Determine the [x, y] coordinate at the center of the cell enclosing the given text.  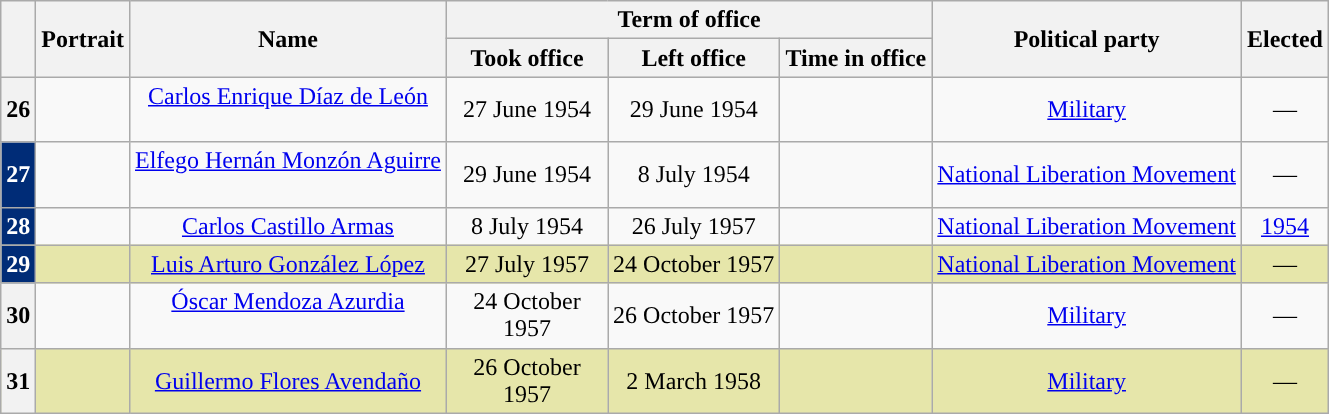
29 [18, 264]
28 [18, 226]
31 [18, 380]
Carlos Castillo Armas [288, 226]
Political party [1087, 39]
27 June 1954 [526, 110]
Took office [526, 58]
Left office [694, 58]
2 March 1958 [694, 380]
30 [18, 316]
27 July 1957 [526, 264]
26 July 1957 [694, 226]
Time in office [856, 58]
Portrait [83, 39]
Elfego Hernán Monzón Aguirre [288, 174]
27 [18, 174]
1954 [1284, 226]
26 [18, 110]
Óscar Mendoza Azurdia [288, 316]
Carlos Enrique Díaz de León [288, 110]
Elected [1284, 39]
Luis Arturo González López [288, 264]
Guillermo Flores Avendaño [288, 380]
Term of office [688, 20]
Name [288, 39]
